Return the (X, Y) coordinate for the center point of the cell that contains the specified text.  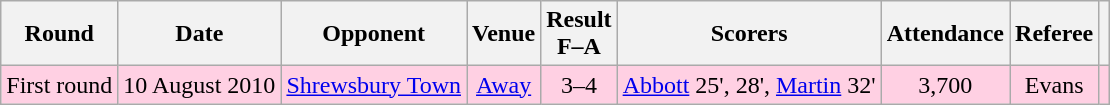
3,700 (945, 85)
Referee (1054, 34)
Date (200, 34)
Shrewsbury Town (374, 85)
Round (60, 34)
ResultF–A (579, 34)
3–4 (579, 85)
Opponent (374, 34)
Attendance (945, 34)
Scorers (749, 34)
Venue (503, 34)
Evans (1054, 85)
Away (503, 85)
Abbott 25', 28', Martin 32' (749, 85)
First round (60, 85)
10 August 2010 (200, 85)
